Locate the cell with the specified text and output its [x, y] center coordinate. 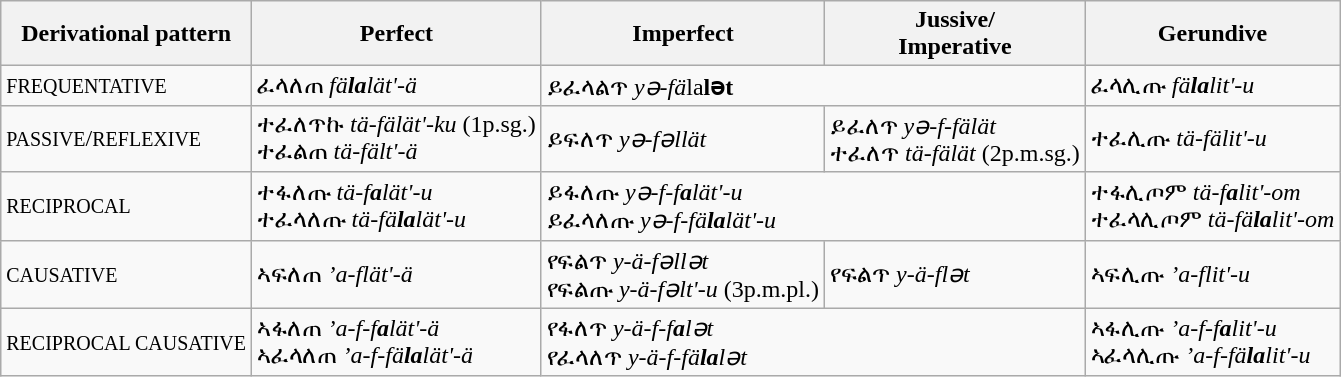
የፋለጥ y-ä-f-falǝtየፈላለጥ y-ä-f-fälalǝt [813, 342]
ኣፋሊጡ ’a-f-falit'-uኣፈላሊጡ ’a-f-fälalit'-u [1212, 342]
RECIPROCAL CAUSATIVE [126, 342]
ፈላለጠ fälalät'-ä [397, 86]
ይፈላልጥ yǝ-fälalǝt [813, 86]
ተፋሊጦም tä-falit'-omተፈላሊጦም tä-fälalit'-om [1212, 206]
FREQUENTATIVE [126, 86]
Derivational pattern [126, 34]
ተፈሊጡ tä-fälit'-u [1212, 138]
ተፈለጥኩ tä-fälät'-ku (1p.sg.)ተፈልጠ tä-fält'-ä [397, 138]
Gerundive [1212, 34]
CAUSATIVE [126, 274]
ይፍለጥ yǝ-fǝllät [682, 138]
የፍልጥ y-ä-fǝllǝtየፍልጡ y-ä-fǝlt'-u (3p.m.pl.) [682, 274]
ይፋለጡ yǝ-f-falät'-uይፈላለጡ yǝ-f-fälalät'-u [813, 206]
Jussive/Imperative [956, 34]
የፍልጥ y-ä-flǝt [956, 274]
RECIPROCAL [126, 206]
Perfect [397, 34]
PASSIVE/REFLEXIVE [126, 138]
Imperfect [682, 34]
ፈላሊጡ fälalit'-u [1212, 86]
ይፈለጥ yǝ-f-fälätተፈለጥ tä-fälät (2p.m.sg.) [956, 138]
ኣፍሊጡ ’a-flit'-u [1212, 274]
ኣፋለጠ ’a-f-falät'-äኣፈላለጠ ’a-f-fälalät'-ä [397, 342]
ኣፍለጠ ’a-flät'-ä [397, 274]
ተፋለጡ tä-falät'-uተፈላለጡ tä-fälalät'-u [397, 206]
